Output the [x, y] coordinate of the center of the cell containing the given text.  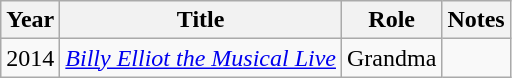
Grandma [391, 58]
Role [391, 20]
Billy Elliot the Musical Live [201, 58]
2014 [30, 58]
Title [201, 20]
Notes [476, 20]
Year [30, 20]
